Locate the cell with the specified text and output its [X, Y] center coordinate. 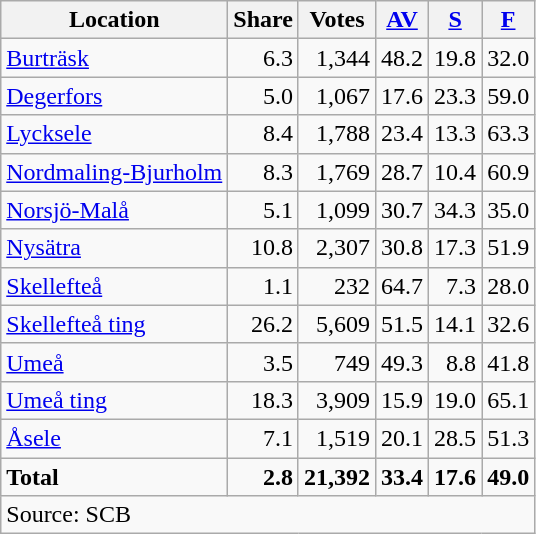
13.3 [456, 134]
49.3 [402, 362]
17.3 [456, 248]
30.7 [402, 210]
Skellefteå ting [114, 324]
Umeå ting [114, 400]
Share [264, 20]
5.0 [264, 96]
Skellefteå [114, 286]
35.0 [508, 210]
Source: SCB [268, 515]
30.8 [402, 248]
32.6 [508, 324]
AV [402, 20]
63.3 [508, 134]
32.0 [508, 58]
8.4 [264, 134]
1,099 [336, 210]
S [456, 20]
232 [336, 286]
51.3 [508, 438]
20.1 [402, 438]
48.2 [402, 58]
19.8 [456, 58]
Nysätra [114, 248]
28.5 [456, 438]
19.0 [456, 400]
28.7 [402, 172]
749 [336, 362]
41.8 [508, 362]
23.4 [402, 134]
Degerfors [114, 96]
Umeå [114, 362]
1.1 [264, 286]
34.3 [456, 210]
3.5 [264, 362]
49.0 [508, 477]
8.3 [264, 172]
8.8 [456, 362]
10.4 [456, 172]
51.9 [508, 248]
1,769 [336, 172]
23.3 [456, 96]
18.3 [264, 400]
1,344 [336, 58]
1,519 [336, 438]
33.4 [402, 477]
64.7 [402, 286]
26.2 [264, 324]
5.1 [264, 210]
10.8 [264, 248]
1,067 [336, 96]
Nordmaling-Bjurholm [114, 172]
Burträsk [114, 58]
F [508, 20]
65.1 [508, 400]
21,392 [336, 477]
Norsjö-Malå [114, 210]
28.0 [508, 286]
6.3 [264, 58]
7.3 [456, 286]
2.8 [264, 477]
1,788 [336, 134]
Total [114, 477]
3,909 [336, 400]
2,307 [336, 248]
Lycksele [114, 134]
59.0 [508, 96]
Votes [336, 20]
15.9 [402, 400]
14.1 [456, 324]
Åsele [114, 438]
Location [114, 20]
5,609 [336, 324]
60.9 [508, 172]
51.5 [402, 324]
7.1 [264, 438]
